Find where the given text appears and provide that cell's center as [X, Y] coordinate. 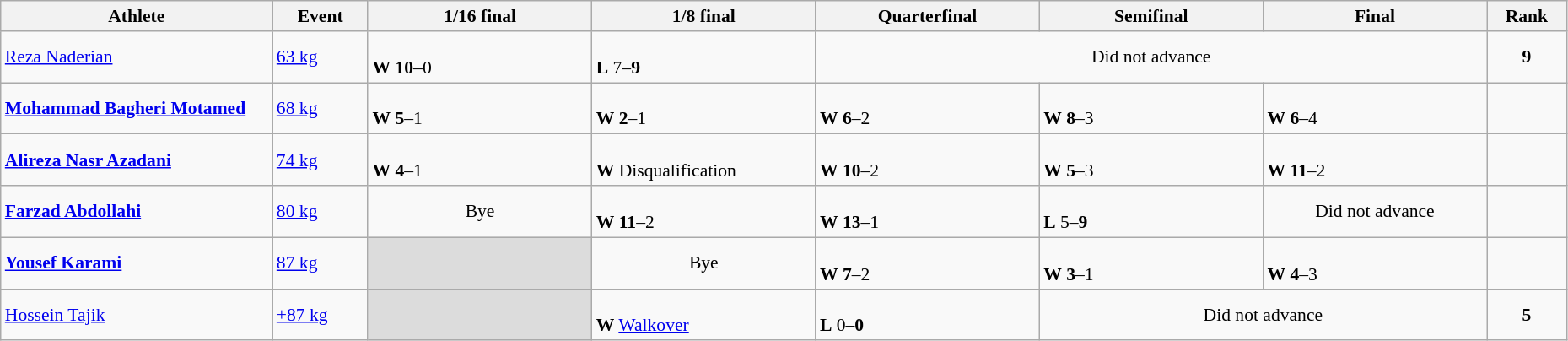
L 5–9 [1150, 211]
87 kg [321, 263]
Alireza Nasr Azadani [137, 160]
W 2–1 [703, 108]
74 kg [321, 160]
1/16 final [479, 16]
5 [1527, 314]
W 10–0 [479, 57]
W 13–1 [928, 211]
W 3–1 [1150, 263]
Semifinal [1150, 16]
W 8–3 [1150, 108]
W 5–1 [479, 108]
W 5–3 [1150, 160]
W 7–2 [928, 263]
1/8 final [703, 16]
63 kg [321, 57]
W 4–3 [1375, 263]
Yousef Karami [137, 263]
Hossein Tajik [137, 314]
9 [1527, 57]
Farzad Abdollahi [137, 211]
W 6–2 [928, 108]
Athlete [137, 16]
Final [1375, 16]
80 kg [321, 211]
W Walkover [703, 314]
Mohammad Bagheri Motamed [137, 108]
W Disqualification [703, 160]
Event [321, 16]
L 0–0 [928, 314]
68 kg [321, 108]
Rank [1527, 16]
L 7–9 [703, 57]
W 6–4 [1375, 108]
Reza Naderian [137, 57]
+87 kg [321, 314]
W 10–2 [928, 160]
Quarterfinal [928, 16]
W 4–1 [479, 160]
